Identify which cell holds the provided text, then report its [x, y] central coordinate. 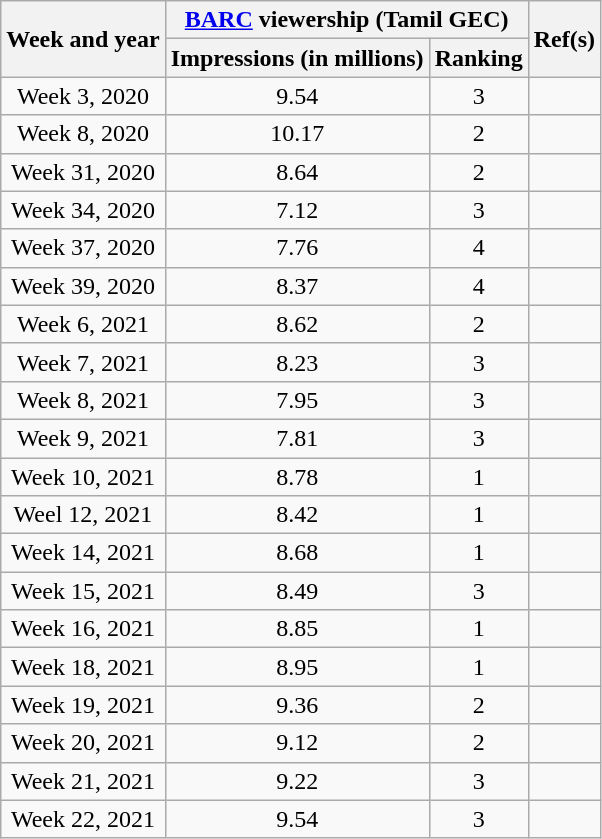
Week 9, 2021 [83, 438]
Weel 12, 2021 [83, 515]
Week 8, 2020 [83, 134]
Week 16, 2021 [83, 629]
8.42 [297, 515]
Week 6, 2021 [83, 324]
9.36 [297, 705]
Week 34, 2020 [83, 210]
Week 15, 2021 [83, 591]
8.49 [297, 591]
8.37 [297, 286]
10.17 [297, 134]
8.23 [297, 362]
Week 10, 2021 [83, 477]
Week 18, 2021 [83, 667]
BARC viewership (Tamil GEC) [346, 20]
7.12 [297, 210]
9.12 [297, 743]
Week 31, 2020 [83, 172]
Week and year [83, 39]
8.62 [297, 324]
Week 39, 2020 [83, 286]
Week 8, 2021 [83, 400]
Week 20, 2021 [83, 743]
Week 7, 2021 [83, 362]
Week 14, 2021 [83, 553]
8.78 [297, 477]
Week 22, 2021 [83, 819]
9.22 [297, 781]
8.64 [297, 172]
7.95 [297, 400]
7.76 [297, 248]
Ref(s) [564, 39]
Week 3, 2020 [83, 96]
Week 19, 2021 [83, 705]
8.85 [297, 629]
Ranking [478, 58]
8.95 [297, 667]
Week 21, 2021 [83, 781]
8.68 [297, 553]
7.81 [297, 438]
Impressions (in millions) [297, 58]
Week 37, 2020 [83, 248]
